Return the [X, Y] coordinate for the center point of the cell that contains the specified text.  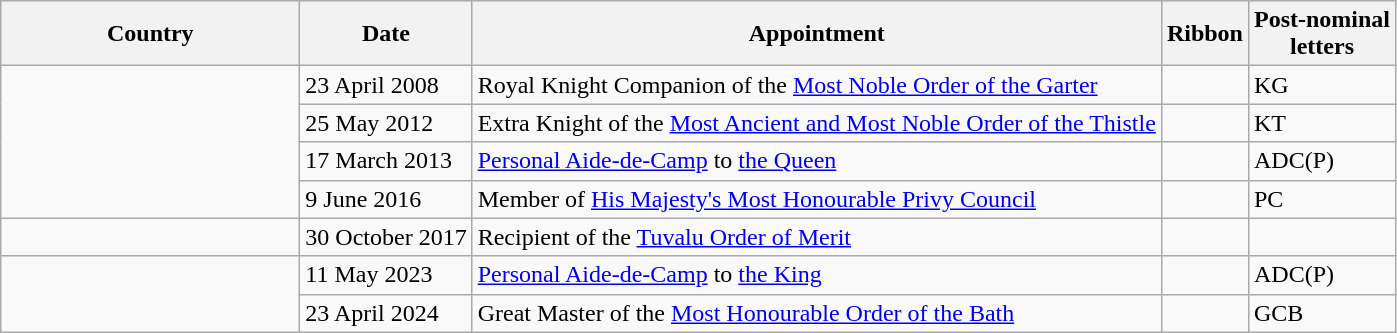
Royal Knight Companion of the Most Noble Order of the Garter [816, 85]
23 April 2024 [386, 313]
Personal Aide-de-Camp to the King [816, 275]
Ribbon [1204, 34]
Country [150, 34]
11 May 2023 [386, 275]
Member of His Majesty's Most Honourable Privy Council [816, 199]
Personal Aide-de-Camp to the Queen [816, 161]
GCB [1322, 313]
Appointment [816, 34]
30 October 2017 [386, 237]
23 April 2008 [386, 85]
PC [1322, 199]
Post-nominalletters [1322, 34]
9 June 2016 [386, 199]
Recipient of the Tuvalu Order of Merit [816, 237]
17 March 2013 [386, 161]
Great Master of the Most Honourable Order of the Bath [816, 313]
Date [386, 34]
25 May 2012 [386, 123]
Extra Knight of the Most Ancient and Most Noble Order of the Thistle [816, 123]
KT [1322, 123]
KG [1322, 85]
